Output the [x, y] coordinate of the center of the cell containing the given text.  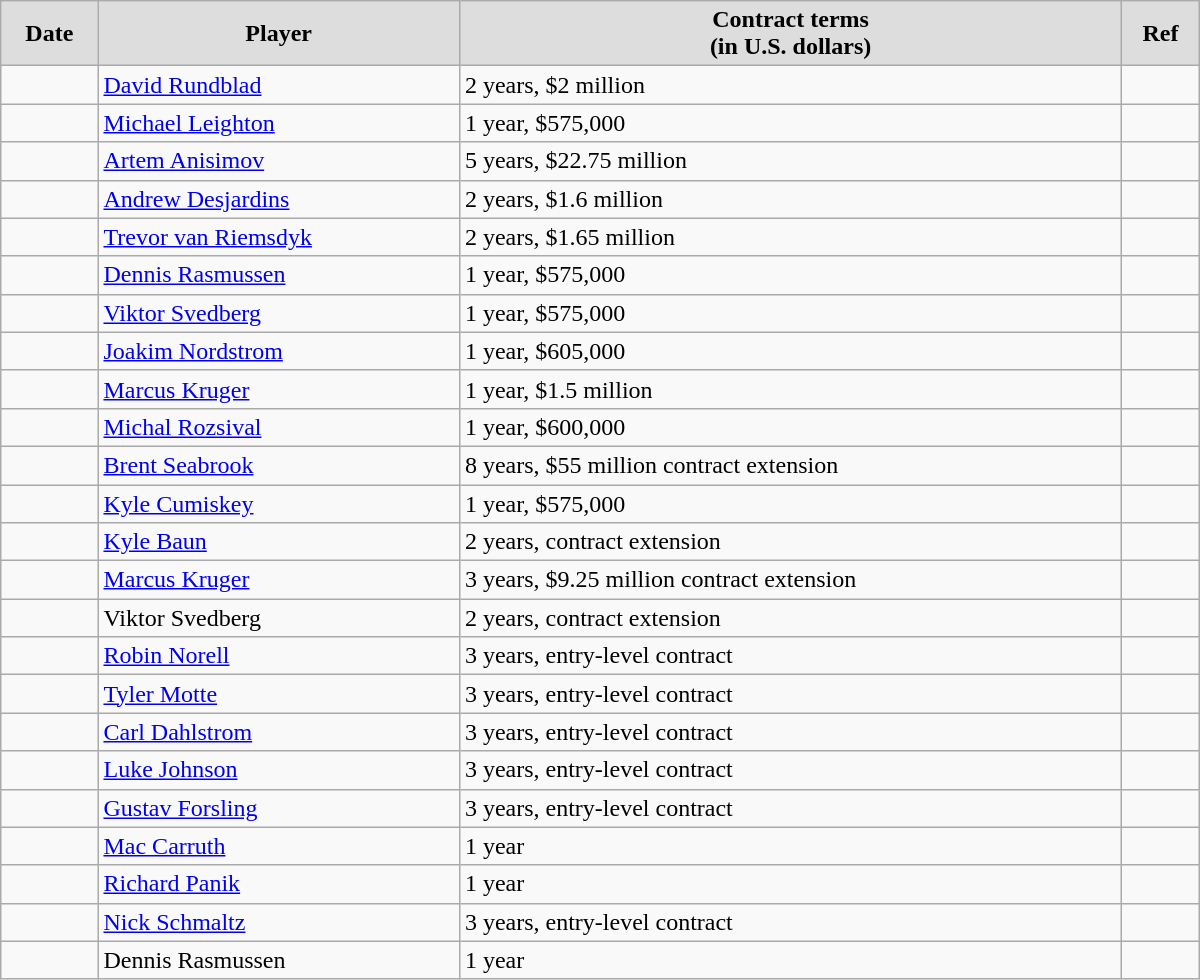
Tyler Motte [278, 694]
Brent Seabrook [278, 465]
Kyle Cumiskey [278, 503]
1 year, $605,000 [790, 351]
David Rundblad [278, 85]
Robin Norell [278, 656]
2 years, $1.65 million [790, 237]
Date [50, 34]
2 years, $2 million [790, 85]
8 years, $55 million contract extension [790, 465]
1 year, $600,000 [790, 427]
Nick Schmaltz [278, 922]
Player [278, 34]
Gustav Forsling [278, 808]
Kyle Baun [278, 542]
Ref [1160, 34]
Michal Rozsival [278, 427]
Contract terms(in U.S. dollars) [790, 34]
Michael Leighton [278, 123]
Luke Johnson [278, 770]
Joakim Nordstrom [278, 351]
1 year, $1.5 million [790, 389]
2 years, $1.6 million [790, 199]
5 years, $22.75 million [790, 161]
Carl Dahlstrom [278, 732]
Mac Carruth [278, 846]
Andrew Desjardins [278, 199]
Trevor van Riemsdyk [278, 237]
Artem Anisimov [278, 161]
Richard Panik [278, 884]
3 years, $9.25 million contract extension [790, 580]
